Identify which cell holds the provided text, then report its (X, Y) central coordinate. 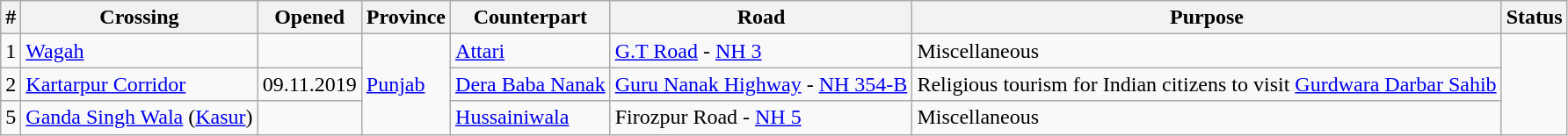
Ganda Singh Wala (Kasur) (139, 118)
Hussainiwala (531, 118)
Guru Nanak Highway - NH 354-B (761, 84)
Attari (531, 51)
Counterpart (531, 18)
Road (761, 18)
Purpose (1207, 18)
1 (11, 51)
Kartarpur Corridor (139, 84)
Status (1535, 18)
Opened (309, 18)
Wagah (139, 51)
Firozpur Road - NH 5 (761, 118)
5 (11, 118)
G.T Road - NH 3 (761, 51)
Dera Baba Nanak (531, 84)
# (11, 18)
Punjab (406, 84)
09.11.2019 (309, 84)
2 (11, 84)
Religious tourism for Indian citizens to visit Gurdwara Darbar Sahib (1207, 84)
Province (406, 18)
Crossing (139, 18)
